Return [X, Y] of the center of cell containing provided text 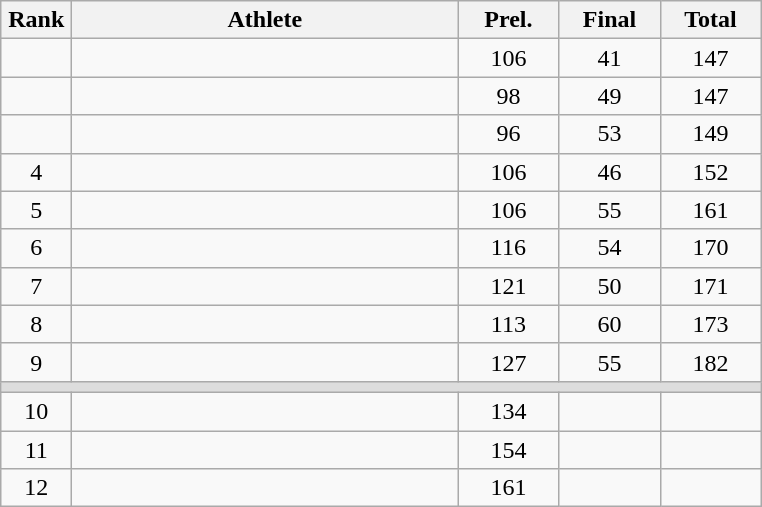
60 [610, 324]
5 [36, 210]
113 [508, 324]
49 [610, 96]
149 [710, 134]
171 [710, 286]
Rank [36, 20]
11 [36, 449]
10 [36, 411]
127 [508, 362]
4 [36, 172]
53 [610, 134]
173 [710, 324]
Final [610, 20]
152 [710, 172]
182 [710, 362]
Prel. [508, 20]
116 [508, 248]
121 [508, 286]
46 [610, 172]
8 [36, 324]
Total [710, 20]
41 [610, 58]
54 [610, 248]
6 [36, 248]
7 [36, 286]
Athlete [265, 20]
96 [508, 134]
170 [710, 248]
134 [508, 411]
98 [508, 96]
9 [36, 362]
12 [36, 488]
50 [610, 286]
154 [508, 449]
